Provide the [x, y] coordinate of the cell's center where the given text is located.  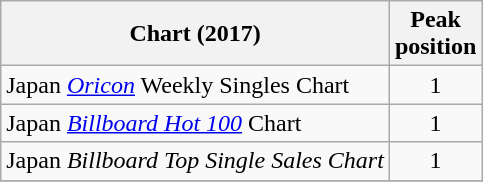
Chart (2017) [196, 34]
Japan Billboard Hot 100 Chart [196, 123]
Japan Billboard Top Single Sales Chart [196, 161]
Japan Oricon Weekly Singles Chart [196, 85]
Peakposition [435, 34]
